Find where the given text appears and provide that cell's center as (x, y) coordinate. 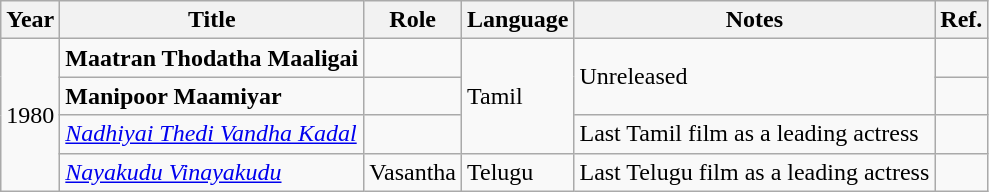
Title (212, 20)
Year (30, 20)
Last Tamil film as a leading actress (754, 134)
Telugu (518, 172)
Maatran Thodatha Maaligai (212, 58)
Language (518, 20)
Ref. (962, 20)
Vasantha (413, 172)
Nadhiyai Thedi Vandha Kadal (212, 134)
Role (413, 20)
Manipoor Maamiyar (212, 96)
Tamil (518, 96)
1980 (30, 115)
Nayakudu Vinayakudu (212, 172)
Last Telugu film as a leading actress (754, 172)
Unreleased (754, 77)
Notes (754, 20)
